Find where the given text appears and provide that cell's center as (X, Y) coordinate. 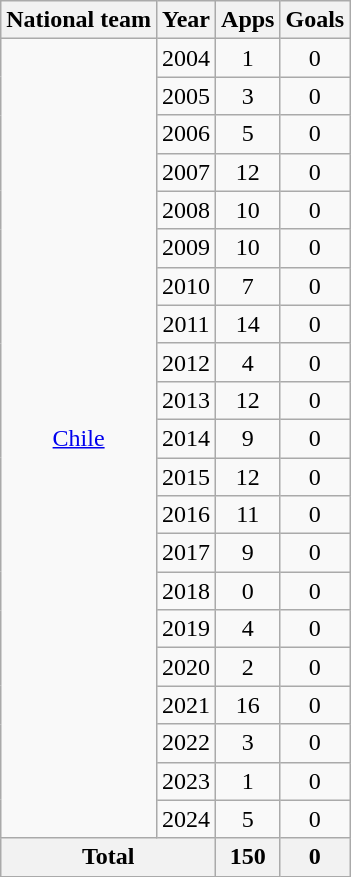
2017 (186, 553)
2018 (186, 591)
14 (248, 324)
Chile (79, 438)
2022 (186, 743)
150 (248, 857)
2011 (186, 324)
2012 (186, 362)
2021 (186, 705)
2016 (186, 515)
2 (248, 667)
Goals (315, 20)
2005 (186, 96)
Year (186, 20)
2010 (186, 286)
2019 (186, 629)
2006 (186, 134)
2024 (186, 819)
11 (248, 515)
National team (79, 20)
Apps (248, 20)
Total (108, 857)
2013 (186, 400)
2015 (186, 477)
2014 (186, 438)
2007 (186, 172)
2020 (186, 667)
7 (248, 286)
2009 (186, 248)
2004 (186, 58)
16 (248, 705)
2008 (186, 210)
2023 (186, 781)
